Locate the cell with the specified text and output its [x, y] center coordinate. 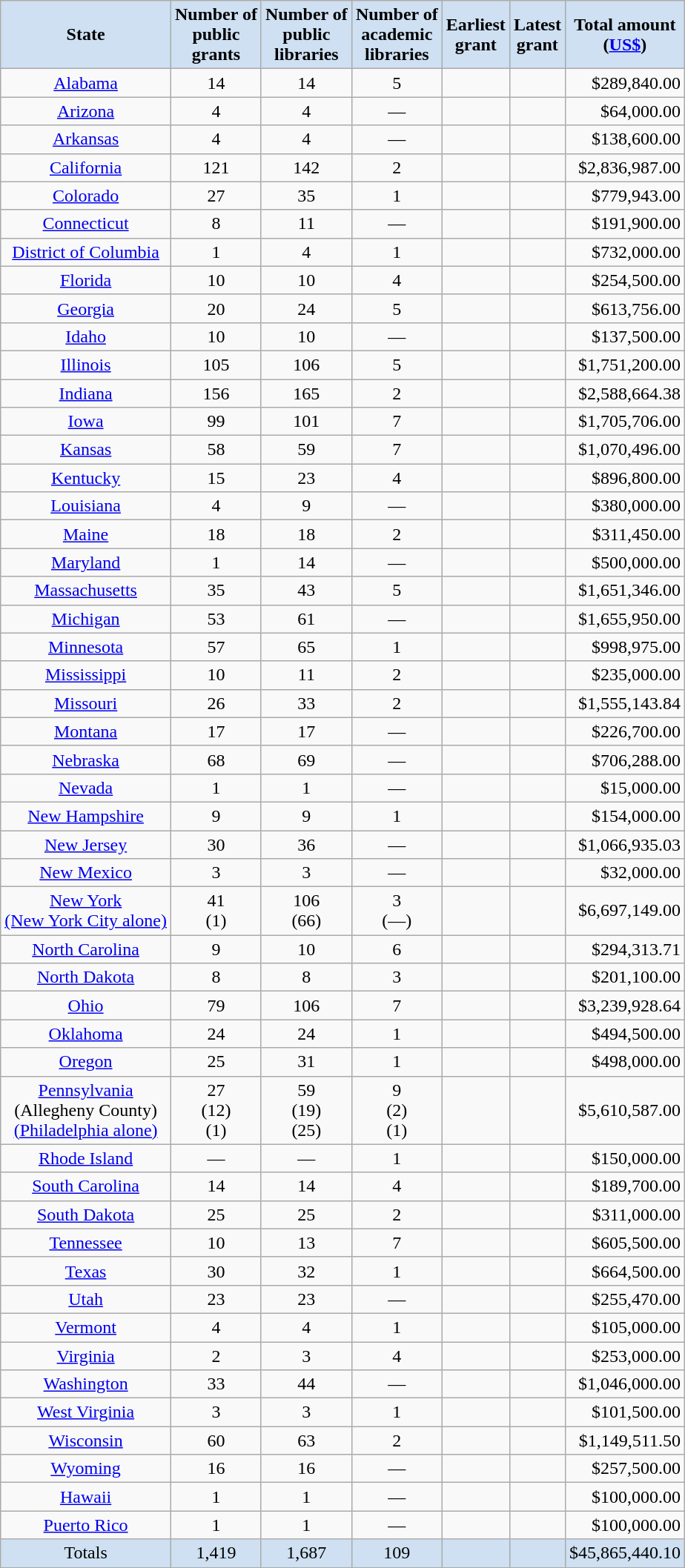
58 [216, 450]
Missouri [86, 703]
West Virginia [86, 1412]
$257,500.00 [624, 1469]
32 [306, 1271]
Oregon [86, 1062]
Maine [86, 534]
$494,500.00 [624, 1034]
$191,900.00 [624, 224]
New Mexico [86, 873]
Georgia [86, 308]
3(—) [397, 911]
Puerto Rico [86, 1525]
$154,000.00 [624, 816]
Montana [86, 731]
69 [306, 760]
13 [306, 1243]
Nebraska [86, 760]
Utah [86, 1299]
$253,000.00 [624, 1355]
$3,239,928.64 [624, 1006]
44 [306, 1384]
Number ofpubliclibraries [306, 35]
Florida [86, 280]
Kansas [86, 450]
Oklahoma [86, 1034]
New Hampshire [86, 816]
43 [306, 591]
31 [306, 1062]
Alabama [86, 83]
$1,070,496.00 [624, 450]
Massachusetts [86, 591]
$498,000.00 [624, 1062]
$1,046,000.00 [624, 1384]
$1,751,200.00 [624, 365]
99 [216, 422]
59 [306, 450]
$706,288.00 [624, 760]
$45,865,440.10 [624, 1553]
Connecticut [86, 224]
$32,000.00 [624, 873]
Rhode Island [86, 1158]
$150,000.00 [624, 1158]
Totals [86, 1553]
60 [216, 1441]
$105,000.00 [624, 1327]
105 [216, 365]
$189,700.00 [624, 1186]
California [86, 167]
121 [216, 167]
$254,500.00 [624, 280]
Nevada [86, 788]
$1,149,511.50 [624, 1441]
North Carolina [86, 949]
$1,651,346.00 [624, 591]
Earliestgrant [476, 35]
$1,066,935.03 [624, 844]
Pennsylvania(Allegheny County)(Philadelphia alone) [86, 1110]
Wyoming [86, 1469]
$779,943.00 [624, 196]
Tennessee [86, 1243]
$605,500.00 [624, 1243]
Minnesota [86, 647]
$6,697,149.00 [624, 911]
Iowa [86, 422]
57 [216, 647]
68 [216, 760]
$613,756.00 [624, 308]
South Carolina [86, 1186]
20 [216, 308]
North Dakota [86, 977]
Number ofacademiclibraries [397, 35]
Total amount(US$) [624, 35]
Indiana [86, 393]
Louisiana [86, 506]
Colorado [86, 196]
Kentucky [86, 478]
$5,610,587.00 [624, 1110]
Washington [86, 1384]
$1,705,706.00 [624, 422]
$294,313.71 [624, 949]
$732,000.00 [624, 252]
$101,500.00 [624, 1412]
156 [216, 393]
27(12)(1) [216, 1110]
$201,100.00 [624, 977]
6 [397, 949]
$500,000.00 [624, 562]
$2,588,664.38 [624, 393]
Idaho [86, 336]
Maryland [86, 562]
Arizona [86, 111]
Virginia [86, 1355]
$311,450.00 [624, 534]
$235,000.00 [624, 675]
Latestgrant [537, 35]
63 [306, 1441]
142 [306, 167]
Hawaii [86, 1497]
Vermont [86, 1327]
27 [216, 196]
65 [306, 647]
Illinois [86, 365]
$15,000.00 [624, 788]
53 [216, 619]
Arkansas [86, 139]
165 [306, 393]
$137,500.00 [624, 336]
109 [397, 1553]
Mississippi [86, 675]
$998,975.00 [624, 647]
Ohio [86, 1006]
26 [216, 703]
$380,000.00 [624, 506]
61 [306, 619]
41(1) [216, 911]
$664,500.00 [624, 1271]
79 [216, 1006]
$138,600.00 [624, 139]
State [86, 35]
9(2)(1) [397, 1110]
Michigan [86, 619]
New York(New York City alone) [86, 911]
36 [306, 844]
Wisconsin [86, 1441]
$1,655,950.00 [624, 619]
59(19)(25) [306, 1110]
South Dakota [86, 1215]
District of Columbia [86, 252]
Texas [86, 1271]
$896,800.00 [624, 478]
$311,000.00 [624, 1215]
$1,555,143.84 [624, 703]
Number ofpublicgrants [216, 35]
$255,470.00 [624, 1299]
1,419 [216, 1553]
$64,000.00 [624, 111]
$226,700.00 [624, 731]
New Jersey [86, 844]
15 [216, 478]
101 [306, 422]
1,687 [306, 1553]
$2,836,987.00 [624, 167]
$289,840.00 [624, 83]
106(66) [306, 911]
